Capture the cell that displays the provided text and extract its (X, Y) central coordinate. 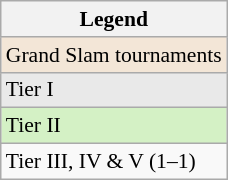
Tier II (114, 126)
Tier I (114, 90)
Grand Slam tournaments (114, 55)
Legend (114, 19)
Tier III, IV & V (1–1) (114, 162)
